From the cell containing the given text, extract its center point as [x, y] coordinate. 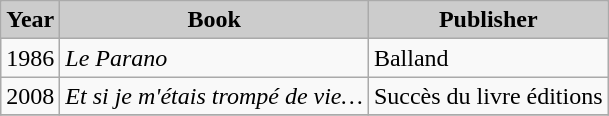
2008 [30, 96]
Book [214, 20]
Balland [488, 58]
Publisher [488, 20]
Year [30, 20]
1986 [30, 58]
Et si je m'étais trompé de vie… [214, 96]
Succès du livre éditions [488, 96]
Le Parano [214, 58]
